Output the (x, y) coordinate of the center of the cell containing the given text.  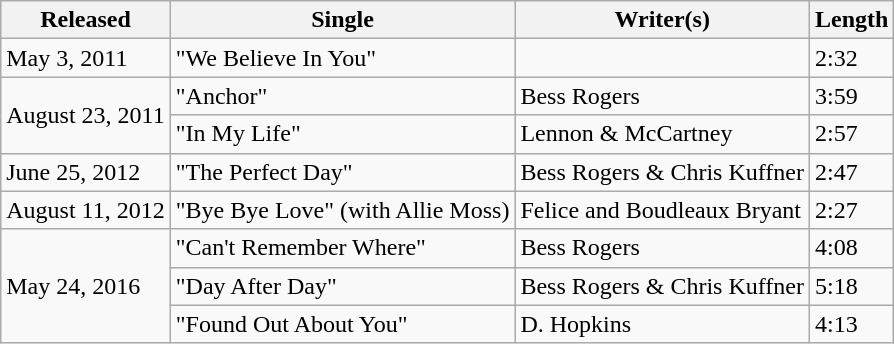
Single (342, 20)
D. Hopkins (662, 324)
"Bye Bye Love" (with Allie Moss) (342, 210)
Lennon & McCartney (662, 134)
May 3, 2011 (86, 58)
"Can't Remember Where" (342, 248)
4:13 (852, 324)
"Day After Day" (342, 286)
August 11, 2012 (86, 210)
Length (852, 20)
"We Believe In You" (342, 58)
5:18 (852, 286)
"Found Out About You" (342, 324)
4:08 (852, 248)
"The Perfect Day" (342, 172)
2:32 (852, 58)
"Anchor" (342, 96)
August 23, 2011 (86, 115)
Writer(s) (662, 20)
June 25, 2012 (86, 172)
Released (86, 20)
May 24, 2016 (86, 286)
"In My Life" (342, 134)
2:47 (852, 172)
Felice and Boudleaux Bryant (662, 210)
2:27 (852, 210)
3:59 (852, 96)
2:57 (852, 134)
